Search for the cell housing the specified text and yield its (X, Y) center coordinate. 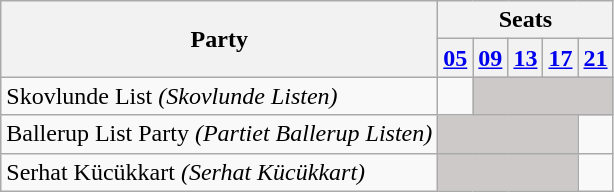
09 (490, 58)
Skovlunde List (Skovlunde Listen) (220, 96)
17 (560, 58)
Ballerup List Party (Partiet Ballerup Listen) (220, 134)
05 (456, 58)
21 (596, 58)
Seats (526, 20)
Serhat Kücükkart (Serhat Kücükkart) (220, 172)
Party (220, 39)
13 (526, 58)
